Output the [X, Y] coordinate of the center of the cell containing the given text.  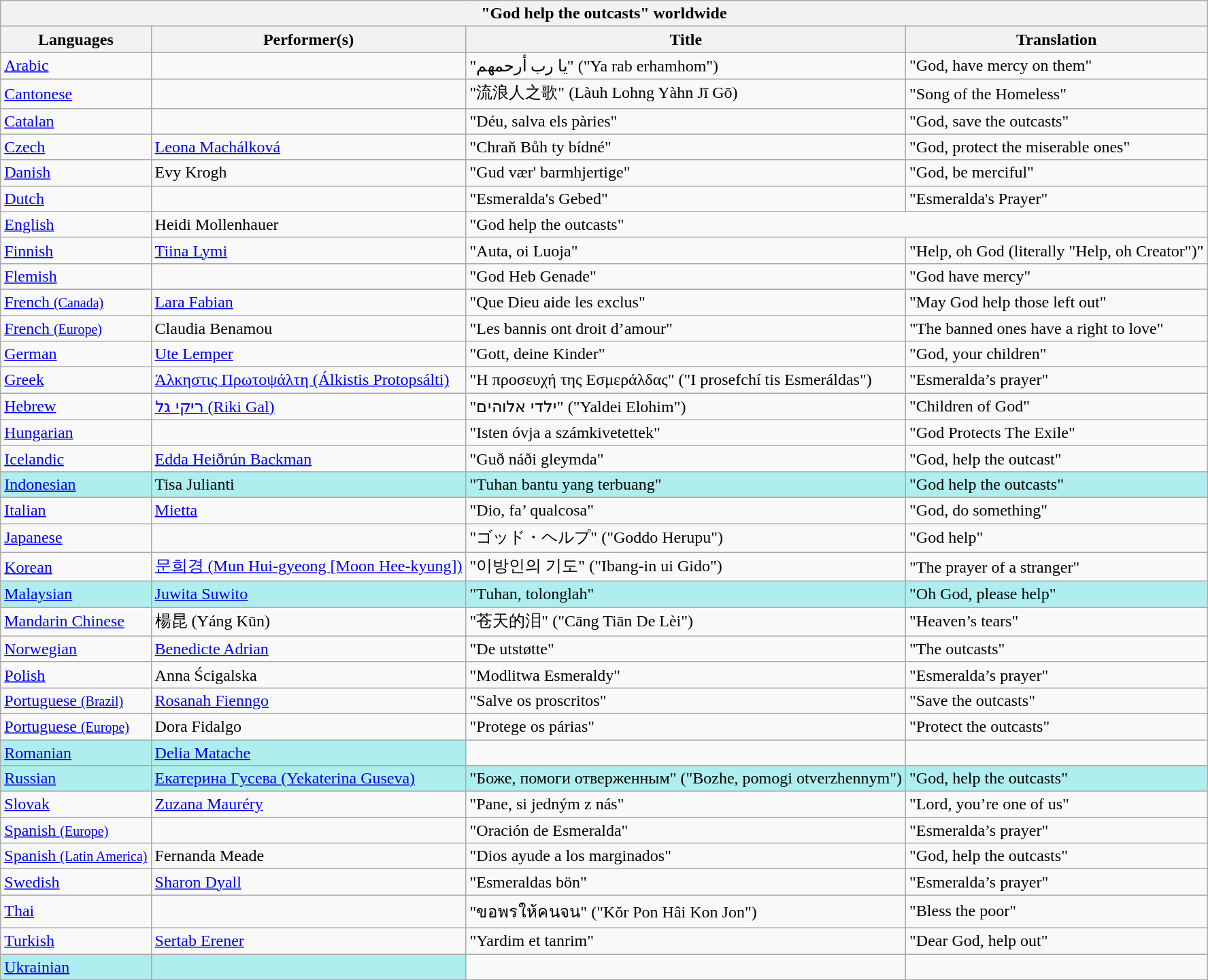
"May God help those left out" [1057, 302]
"Heaven’s tears" [1057, 622]
Greek [76, 380]
Norwegian [76, 649]
"God, do something" [1057, 510]
"苍天的泪" ("Cāng Tiān De Lèi") [686, 622]
Translation [1057, 39]
"ילדי אלוהים" ("Yaldei Elohim") [686, 407]
Rosanah Fienngo [309, 700]
"Song of the Homeless" [1057, 94]
Claudia Benamou [309, 328]
"Esmeralda's Prayer" [1057, 199]
Malaysian [76, 594]
Edda Heiðrún Backman [309, 458]
"The prayer of a stranger" [1057, 567]
"God help the outcasts" worldwide [604, 14]
Polish [76, 675]
Lara Fabian [309, 302]
"De utstøtte" [686, 649]
"God Protects The Exile" [1057, 433]
Dora Fidalgo [309, 726]
Korean [76, 567]
Portuguese (Brazil) [76, 700]
Екатерина Гусева (Yekaterina Guseva) [309, 779]
Turkish [76, 941]
Tisa Julianti [309, 484]
Cantonese [76, 94]
"God have mercy" [1057, 276]
Dutch [76, 199]
Japanese [76, 539]
Benedicte Adrian [309, 649]
"The outcasts" [1057, 649]
"Dear God, help out" [1057, 941]
"The banned ones have a right to love" [1057, 328]
Heidi Mollenhauer [309, 224]
"Dio, fa’ qualcosa" [686, 510]
"God, help the outcast" [1057, 458]
"Que Dieu aide les exclus" [686, 302]
"God, be merciful" [1057, 173]
Juwita Suwito [309, 594]
Spanish (Latin America) [76, 856]
Flemish [76, 276]
Fernanda Meade [309, 856]
"이방인의 기도" ("Ibang-in ui Gido") [686, 567]
Romanian [76, 753]
"Children of God" [1057, 407]
"Esmeralda's Gebed" [686, 199]
楊昆 (Yáng Kūn) [309, 622]
"ゴッド・ヘルプ" ("Goddo Herupu") [686, 539]
Leona Machálková [309, 147]
Italian [76, 510]
Ute Lemper [309, 354]
Delia Matache [309, 753]
Zuzana Mauréry [309, 805]
Mietta [309, 510]
Anna Ścigalska [309, 675]
Sharon Dyall [309, 882]
Tiina Lymi [309, 250]
Performer(s) [309, 39]
Swedish [76, 882]
Άλκηστις Πρωτοψάλτη (Álkistis Protopsálti) [309, 380]
"Save the outcasts" [1057, 700]
"Η προσευχή της Εσμεράλδας" ("I prosefchí tis Esmeráldas") [686, 380]
"Gott, deine Kinder" [686, 354]
"God, your children" [1057, 354]
"Tuhan bantu yang terbuang" [686, 484]
"Auta, oi Luoja" [686, 250]
French (Canada) [76, 302]
"Protect the outcasts" [1057, 726]
Languages [76, 39]
"Modlitwa Esmeraldy" [686, 675]
문희경 (Mun Hui-gyeong [Moon Hee-kyung]) [309, 567]
Arabic [76, 66]
"Pane, si jedným z nás" [686, 805]
"Oh God, please help" [1057, 594]
Spanish (Europe) [76, 830]
"God, protect the miserable ones" [1057, 147]
"يا رب أرحمهم" ("Ya rab erhamhom") [686, 66]
"Yardim et tanrim" [686, 941]
"God, have mercy on them" [1057, 66]
Icelandic [76, 458]
"Isten óvja a számkivetettek" [686, 433]
Sertab Erener [309, 941]
Catalan [76, 121]
Ukrainian [76, 966]
Danish [76, 173]
"Déu, salva els pàries" [686, 121]
Russian [76, 779]
"Chraň Bůh ty bídné" [686, 147]
"ขอพรให้คนจน" ("Kŏr Pon Hâi Kon Jon") [686, 911]
"Les bannis ont droit d’amour" [686, 328]
"Help, oh God (literally "Help, oh Creator")" [1057, 250]
"Gud vær' barmhjertige" [686, 173]
ריקי גל (Riki Gal) [309, 407]
Portuguese (Europe) [76, 726]
Hebrew [76, 407]
Mandarin Chinese [76, 622]
"Bless the poor" [1057, 911]
"Esmeraldas bön" [686, 882]
"Guð náði gleymda" [686, 458]
Title [686, 39]
"Protege os párias" [686, 726]
"Tuhan, tolonglah" [686, 594]
Finnish [76, 250]
"Lord, you’re one of us" [1057, 805]
English [76, 224]
"God, save the outcasts" [1057, 121]
Indonesian [76, 484]
German [76, 354]
Czech [76, 147]
"流浪人之歌" (Làuh Lohng Yàhn Jī Gō) [686, 94]
"Salve os proscritos" [686, 700]
"Oración de Esmeralda" [686, 830]
"God Heb Genade" [686, 276]
French (Europe) [76, 328]
Hungarian [76, 433]
Slovak [76, 805]
Thai [76, 911]
"Боже, помоги отверженным" ("Bozhe, pomogi otverzhennym") [686, 779]
"Dios ayude a los marginados" [686, 856]
Evy Krogh [309, 173]
"God help" [1057, 539]
